Locate the cell with the specified text and output its (X, Y) center coordinate. 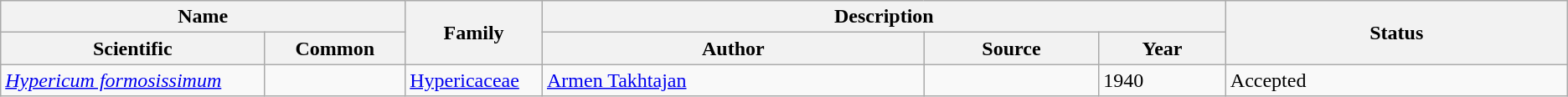
Family (474, 33)
Common (335, 48)
Accepted (1396, 80)
Armen Takhtajan (733, 80)
Scientific (132, 48)
1940 (1163, 80)
Author (733, 48)
Hypericum formosissimum (132, 80)
Description (884, 17)
Hypericaceae (474, 80)
Status (1396, 33)
Name (203, 17)
Year (1163, 48)
Source (1012, 48)
